Provide the (X, Y) coordinate of the cell's center where the given text is located.  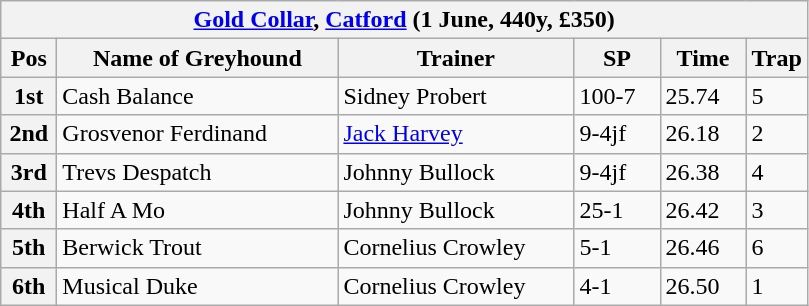
Musical Duke (198, 286)
6th (29, 286)
3rd (29, 172)
Grosvenor Ferdinand (198, 134)
Gold Collar, Catford (1 June, 440y, £350) (404, 20)
5th (29, 248)
4 (776, 172)
5 (776, 96)
25.74 (703, 96)
Berwick Trout (198, 248)
Pos (29, 58)
26.50 (703, 286)
25-1 (617, 210)
Time (703, 58)
2nd (29, 134)
Trevs Despatch (198, 172)
26.38 (703, 172)
5-1 (617, 248)
4-1 (617, 286)
3 (776, 210)
1st (29, 96)
26.18 (703, 134)
Sidney Probert (456, 96)
Cash Balance (198, 96)
Jack Harvey (456, 134)
Half A Mo (198, 210)
4th (29, 210)
6 (776, 248)
2 (776, 134)
Trainer (456, 58)
100-7 (617, 96)
26.46 (703, 248)
SP (617, 58)
1 (776, 286)
Name of Greyhound (198, 58)
26.42 (703, 210)
Trap (776, 58)
